Determine the (x, y) coordinate at the center of the cell enclosing the given text.  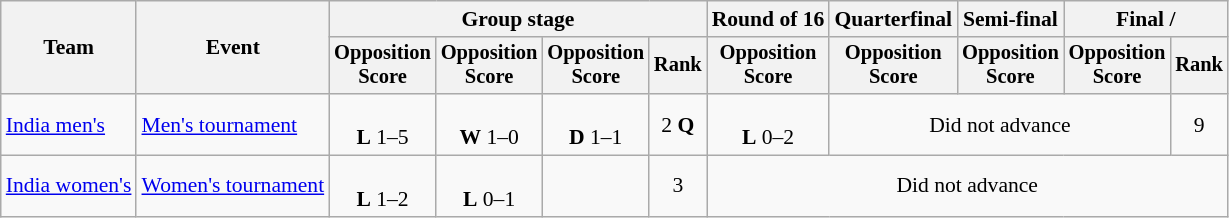
Women's tournament (232, 186)
L 1–2 (382, 186)
L 0–2 (768, 124)
3 (678, 186)
India women's (69, 186)
India men's (69, 124)
D 1–1 (596, 124)
Final / (1146, 19)
Semi-final (1010, 19)
9 (1199, 124)
Quarterfinal (893, 19)
L 1–5 (382, 124)
2 Q (678, 124)
Team (69, 48)
L 0–1 (490, 186)
Men's tournament (232, 124)
Event (232, 48)
W 1–0 (490, 124)
Round of 16 (768, 19)
Group stage (518, 19)
